Find where the given text appears and provide that cell's center as (X, Y) coordinate. 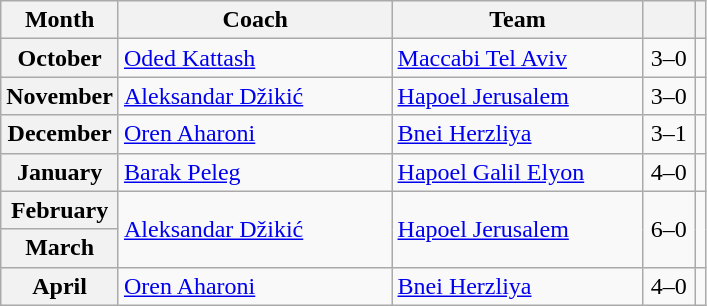
Hapoel Galil Elyon (518, 172)
December (60, 134)
6–0 (669, 229)
Barak Peleg (255, 172)
Team (518, 20)
Maccabi Tel Aviv (518, 58)
January (60, 172)
Coach (255, 20)
April (60, 286)
November (60, 96)
Oded Kattash (255, 58)
3–1 (669, 134)
March (60, 248)
February (60, 210)
October (60, 58)
Month (60, 20)
